Search for the cell housing the specified text and yield its [x, y] center coordinate. 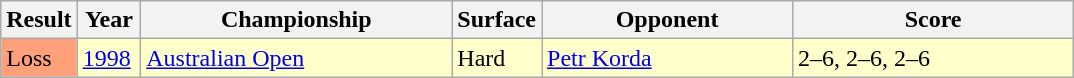
Result [39, 20]
Petr Korda [668, 58]
Surface [497, 20]
Australian Open [296, 58]
Hard [497, 58]
2–6, 2–6, 2–6 [934, 58]
Year [109, 20]
Loss [39, 58]
1998 [109, 58]
Score [934, 20]
Opponent [668, 20]
Championship [296, 20]
